Return the [x, y] coordinate for the center point of the cell that contains the specified text.  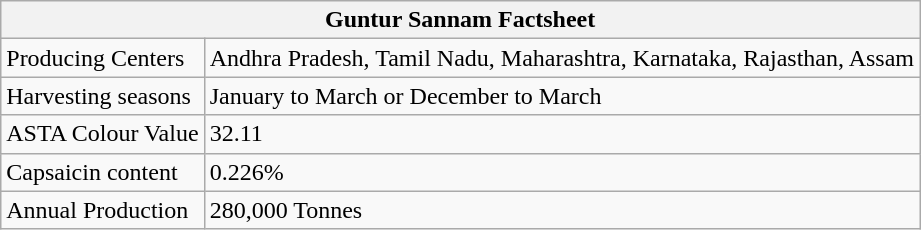
32.11 [562, 134]
Guntur Sannam Factsheet [460, 20]
Capsaicin content [102, 172]
280,000 Tonnes [562, 210]
Producing Centers [102, 58]
0.226% [562, 172]
January to March or December to March [562, 96]
Harvesting seasons [102, 96]
Annual Production [102, 210]
Andhra Pradesh, Tamil Nadu, Maharashtra, Karnataka, Rajasthan, Assam [562, 58]
ASTA Colour Value [102, 134]
